Determine the [x, y] coordinate at the center of the cell enclosing the given text.  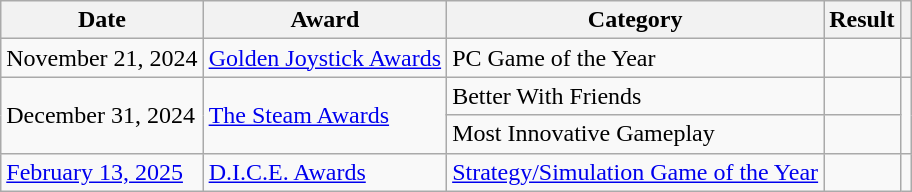
PC Game of the Year [636, 58]
Award [325, 20]
Better With Friends [636, 96]
Result [862, 20]
Category [636, 20]
Most Innovative Gameplay [636, 134]
Golden Joystick Awards [325, 58]
November 21, 2024 [102, 58]
The Steam Awards [325, 115]
D.I.C.E. Awards [325, 172]
Strategy/Simulation Game of the Year [636, 172]
Date [102, 20]
February 13, 2025 [102, 172]
December 31, 2024 [102, 115]
